Pinpoint the cell where the given text exists, returning its (x, y) midpoint coordinate. 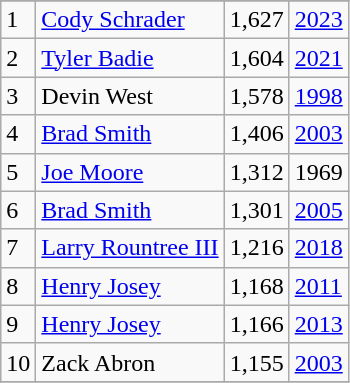
1,168 (256, 286)
6 (18, 210)
1,155 (256, 362)
1998 (318, 96)
2011 (318, 286)
Cody Schrader (130, 20)
4 (18, 134)
1,301 (256, 210)
Larry Rountree III (130, 248)
1969 (318, 172)
2005 (318, 210)
10 (18, 362)
1,312 (256, 172)
3 (18, 96)
2013 (318, 324)
Joe Moore (130, 172)
2018 (318, 248)
Devin West (130, 96)
Tyler Badie (130, 58)
2 (18, 58)
9 (18, 324)
1,578 (256, 96)
1,627 (256, 20)
1,604 (256, 58)
1,406 (256, 134)
2023 (318, 20)
1,216 (256, 248)
1,166 (256, 324)
5 (18, 172)
8 (18, 286)
Zack Abron (130, 362)
2021 (318, 58)
7 (18, 248)
1 (18, 20)
